For the text-containing cell, return its midpoint in [x, y] coordinate format. 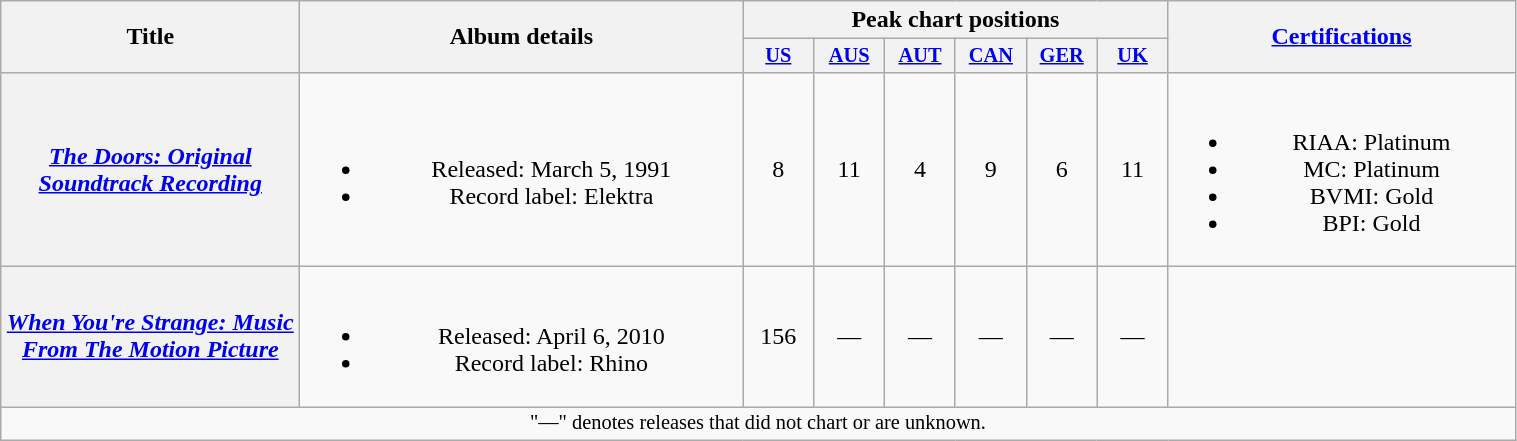
8 [778, 169]
Title [150, 37]
CAN [990, 56]
When You're Strange: Music From The Motion Picture [150, 337]
Released: April 6, 2010Record label: Rhino [522, 337]
"—" denotes releases that did not chart or are unknown. [758, 424]
GER [1062, 56]
Certifications [1342, 37]
AUS [850, 56]
Peak chart positions [956, 20]
6 [1062, 169]
UK [1132, 56]
156 [778, 337]
RIAA: PlatinumMC: PlatinumBVMI: GoldBPI: Gold [1342, 169]
9 [990, 169]
AUT [920, 56]
The Doors: Original Soundtrack Recording [150, 169]
Released: March 5, 1991Record label: Elektra [522, 169]
Album details [522, 37]
US [778, 56]
4 [920, 169]
